Find where the given text appears and provide that cell's center as [x, y] coordinate. 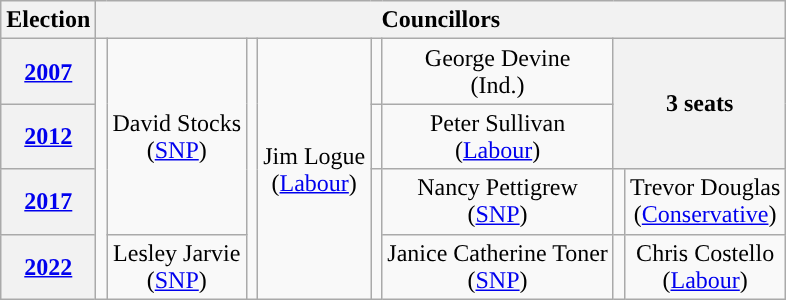
Lesley Jarvie(SNP) [177, 266]
Nancy Pettigrew(SNP) [498, 202]
George Devine(Ind.) [498, 72]
2012 [48, 136]
2017 [48, 202]
2022 [48, 266]
3 seats [700, 104]
Chris Costello(Labour) [705, 266]
Janice Catherine Toner(SNP) [498, 266]
2007 [48, 72]
Jim Logue(Labour) [314, 169]
David Stocks(SNP) [177, 136]
Peter Sullivan(Labour) [498, 136]
Trevor Douglas(Conservative) [705, 202]
Election [48, 20]
Councillors [441, 20]
